Scan for the cell matching the given text and deliver its [x, y] coordinate at center. 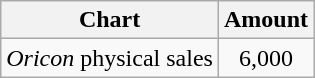
Amount [266, 20]
Oricon physical sales [110, 58]
6,000 [266, 58]
Chart [110, 20]
